Extract the [x, y] coordinate from the center of the cell holding the provided text.  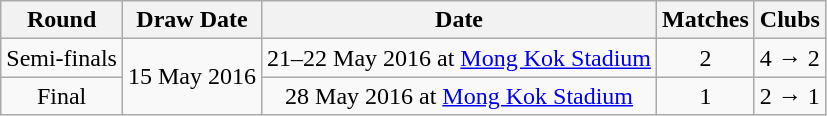
2 [706, 58]
Clubs [790, 20]
Draw Date [192, 20]
Round [62, 20]
21–22 May 2016 at Mong Kok Stadium [460, 58]
Final [62, 96]
4 → 2 [790, 58]
1 [706, 96]
Semi-finals [62, 58]
Matches [706, 20]
2 → 1 [790, 96]
28 May 2016 at Mong Kok Stadium [460, 96]
Date [460, 20]
15 May 2016 [192, 77]
